Pinpoint the cell where the given text exists, returning its [X, Y] midpoint coordinate. 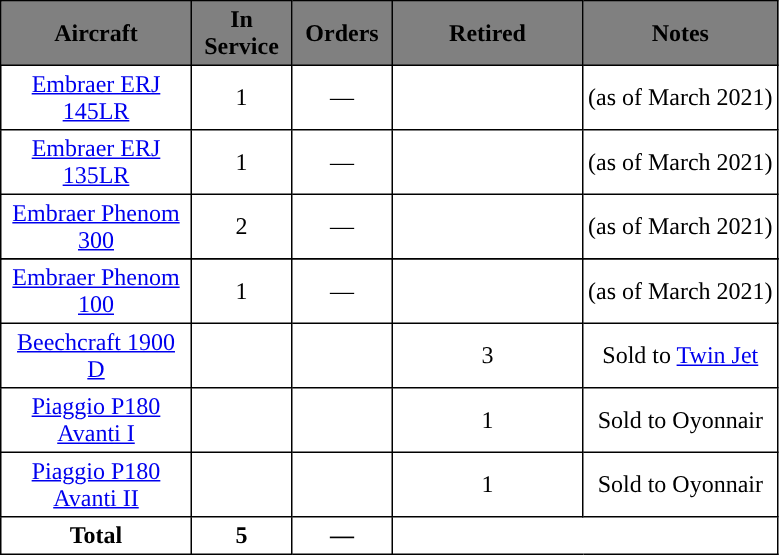
Embraer Phenom 100 [96, 291]
Retired [487, 33]
Piaggio P180 Avanti I [96, 420]
Piaggio P180 Avanti II [96, 484]
In Service [241, 33]
Beechcraft 1900 D [96, 355]
Total [96, 536]
Notes [680, 33]
Embraer ERJ 135LR [96, 162]
Sold to Twin Jet [680, 355]
Aircraft [96, 33]
5 [241, 536]
Embraer ERJ 145LR [96, 97]
2 [241, 226]
Embraer Phenom 300 [96, 226]
3 [487, 355]
Orders [342, 33]
